Locate the cell with the specified text and output its [X, Y] center coordinate. 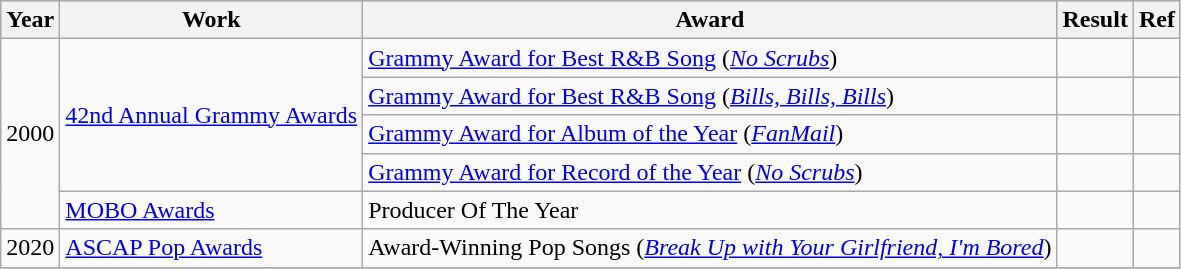
Year [30, 20]
Grammy Award for Album of the Year (FanMail) [710, 134]
Award [710, 20]
MOBO Awards [212, 210]
Grammy Award for Best R&B Song (No Scrubs) [710, 58]
2020 [30, 248]
Award-Winning Pop Songs (Break Up with Your Girlfriend, I'm Bored) [710, 248]
Ref [1156, 20]
ASCAP Pop Awards [212, 248]
42nd Annual Grammy Awards [212, 115]
Work [212, 20]
Grammy Award for Best R&B Song (Bills, Bills, Bills) [710, 96]
Result [1095, 20]
2000 [30, 134]
Producer Of The Year [710, 210]
Grammy Award for Record of the Year (No Scrubs) [710, 172]
